For the text-containing cell, return its midpoint in (x, y) coordinate format. 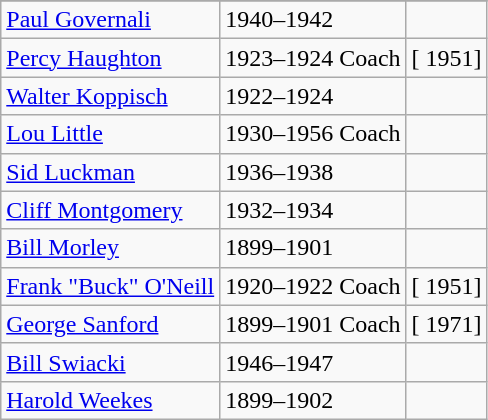
Sid Luckman (110, 172)
Bill Swiacki (110, 362)
Cliff Montgomery (110, 210)
Walter Koppisch (110, 96)
George Sanford (110, 324)
1936–1938 (313, 172)
Harold Weekes (110, 400)
Lou Little (110, 134)
1899–1902 (313, 400)
1940–1942 (313, 20)
1932–1934 (313, 210)
Frank "Buck" O'Neill (110, 286)
Bill Morley (110, 248)
1930–1956 Coach (313, 134)
1946–1947 (313, 362)
[ 1971] (446, 324)
1920–1922 Coach (313, 286)
1922–1924 (313, 96)
1923–1924 Coach (313, 58)
Paul Governali (110, 20)
Percy Haughton (110, 58)
1899–1901 Coach (313, 324)
1899–1901 (313, 248)
